Scan for the cell matching the given text and deliver its [x, y] coordinate at center. 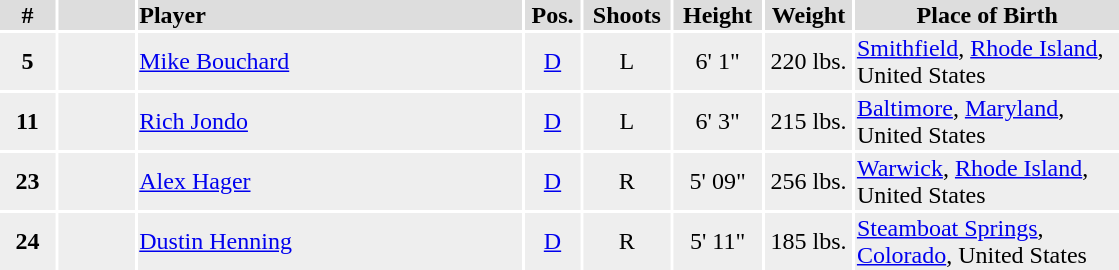
Weight [809, 15]
Smithfield, Rhode Island, United States [987, 62]
Steamboat Springs, Colorado, United States [987, 242]
11 [28, 122]
215 lbs. [809, 122]
5 [28, 62]
Player [330, 15]
Pos. [552, 15]
5' 11" [718, 242]
5' 09" [718, 182]
Dustin Henning [330, 242]
220 lbs. [809, 62]
# [28, 15]
23 [28, 182]
6' 1" [718, 62]
185 lbs. [809, 242]
Baltimore, Maryland, United States [987, 122]
Place of Birth [987, 15]
6' 3" [718, 122]
Warwick, Rhode Island, United States [987, 182]
24 [28, 242]
Alex Hager [330, 182]
Rich Jondo [330, 122]
Mike Bouchard [330, 62]
Height [718, 15]
256 lbs. [809, 182]
Shoots [627, 15]
